Provide the [X, Y] coordinate of the cell's center where the given text is located.  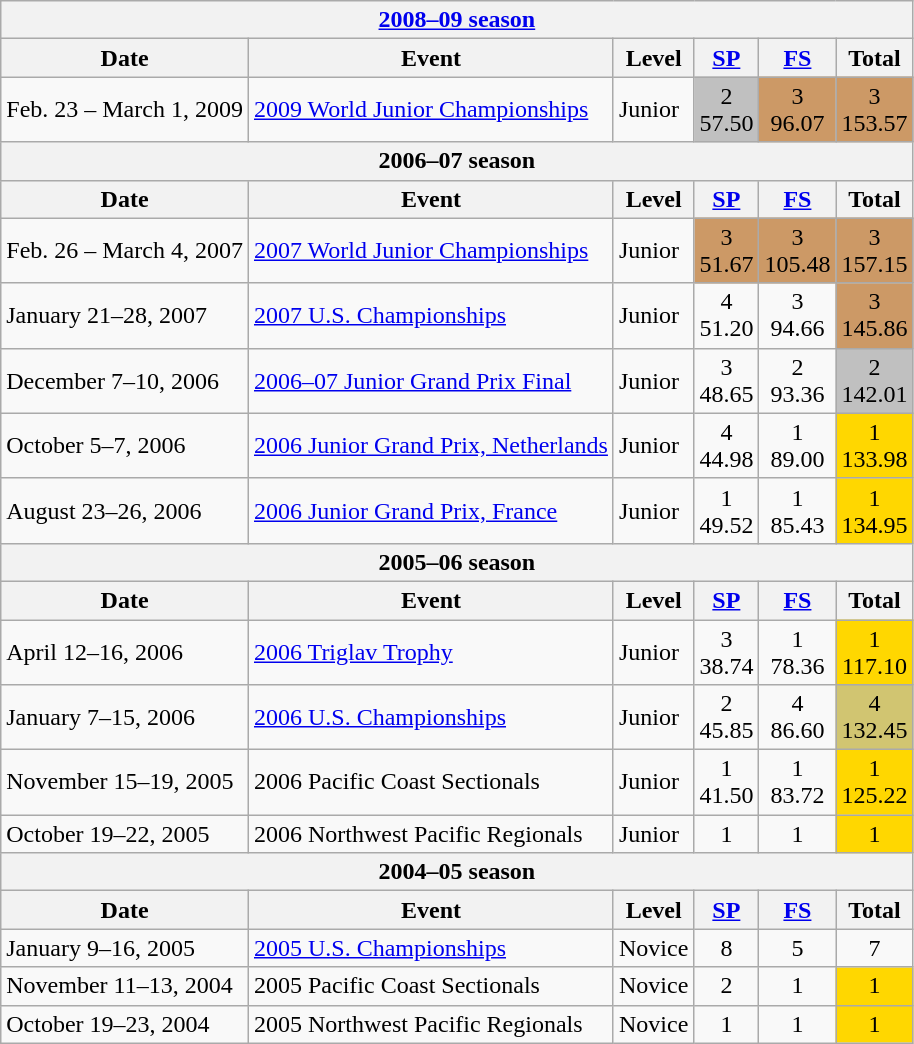
December 7–10, 2006 [125, 380]
August 23–26, 2006 [125, 510]
2006 Northwest Pacific Regionals [430, 834]
1 117.10 [874, 652]
2 [726, 986]
2005–06 season [457, 562]
3 145.86 [874, 316]
2006 Junior Grand Prix, France [430, 510]
October 19–23, 2004 [125, 1024]
1 41.50 [726, 782]
2 142.01 [874, 380]
2004–05 season [457, 872]
2006–07 Junior Grand Prix Final [430, 380]
2005 Pacific Coast Sectionals [430, 986]
October 5–7, 2006 [125, 446]
2006–07 season [457, 161]
8 [726, 948]
2006 Pacific Coast Sectionals [430, 782]
4 51.20 [726, 316]
Feb. 26 – March 4, 2007 [125, 250]
January 9–16, 2005 [125, 948]
3 48.65 [726, 380]
Feb. 23 – March 1, 2009 [125, 110]
October 19–22, 2005 [125, 834]
November 15–19, 2005 [125, 782]
2008–09 season [457, 20]
3 51.67 [726, 250]
4 132.45 [874, 718]
2 57.50 [726, 110]
4 86.60 [798, 718]
3 94.66 [798, 316]
5 [798, 948]
3 153.57 [874, 110]
1 134.95 [874, 510]
1 83.72 [798, 782]
2 45.85 [726, 718]
2006 U.S. Championships [430, 718]
3 157.15 [874, 250]
2005 Northwest Pacific Regionals [430, 1024]
November 11–13, 2004 [125, 986]
3 105.48 [798, 250]
January 21–28, 2007 [125, 316]
2007 World Junior Championships [430, 250]
2 93.36 [798, 380]
7 [874, 948]
2005 U.S. Championships [430, 948]
3 38.74 [726, 652]
2009 World Junior Championships [430, 110]
1 78.36 [798, 652]
January 7–15, 2006 [125, 718]
4 44.98 [726, 446]
2006 Junior Grand Prix, Netherlands [430, 446]
1 89.00 [798, 446]
2007 U.S. Championships [430, 316]
1 49.52 [726, 510]
3 96.07 [798, 110]
1 133.98 [874, 446]
2006 Triglav Trophy [430, 652]
April 12–16, 2006 [125, 652]
1 125.22 [874, 782]
1 85.43 [798, 510]
